Search for the cell housing the specified text and yield its [x, y] center coordinate. 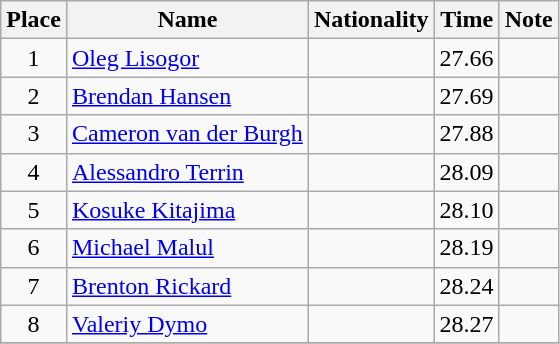
Time [466, 20]
28.24 [466, 286]
28.10 [466, 210]
5 [34, 210]
2 [34, 96]
1 [34, 58]
28.19 [466, 248]
27.69 [466, 96]
Kosuke Kitajima [187, 210]
Place [34, 20]
27.66 [466, 58]
Brendan Hansen [187, 96]
28.27 [466, 324]
Nationality [371, 20]
Michael Malul [187, 248]
27.88 [466, 134]
6 [34, 248]
Note [528, 20]
Brenton Rickard [187, 286]
28.09 [466, 172]
Alessandro Terrin [187, 172]
Valeriy Dymo [187, 324]
Cameron van der Burgh [187, 134]
8 [34, 324]
Oleg Lisogor [187, 58]
7 [34, 286]
Name [187, 20]
4 [34, 172]
3 [34, 134]
